Determine the [X, Y] coordinate at the center of the cell enclosing the given text.  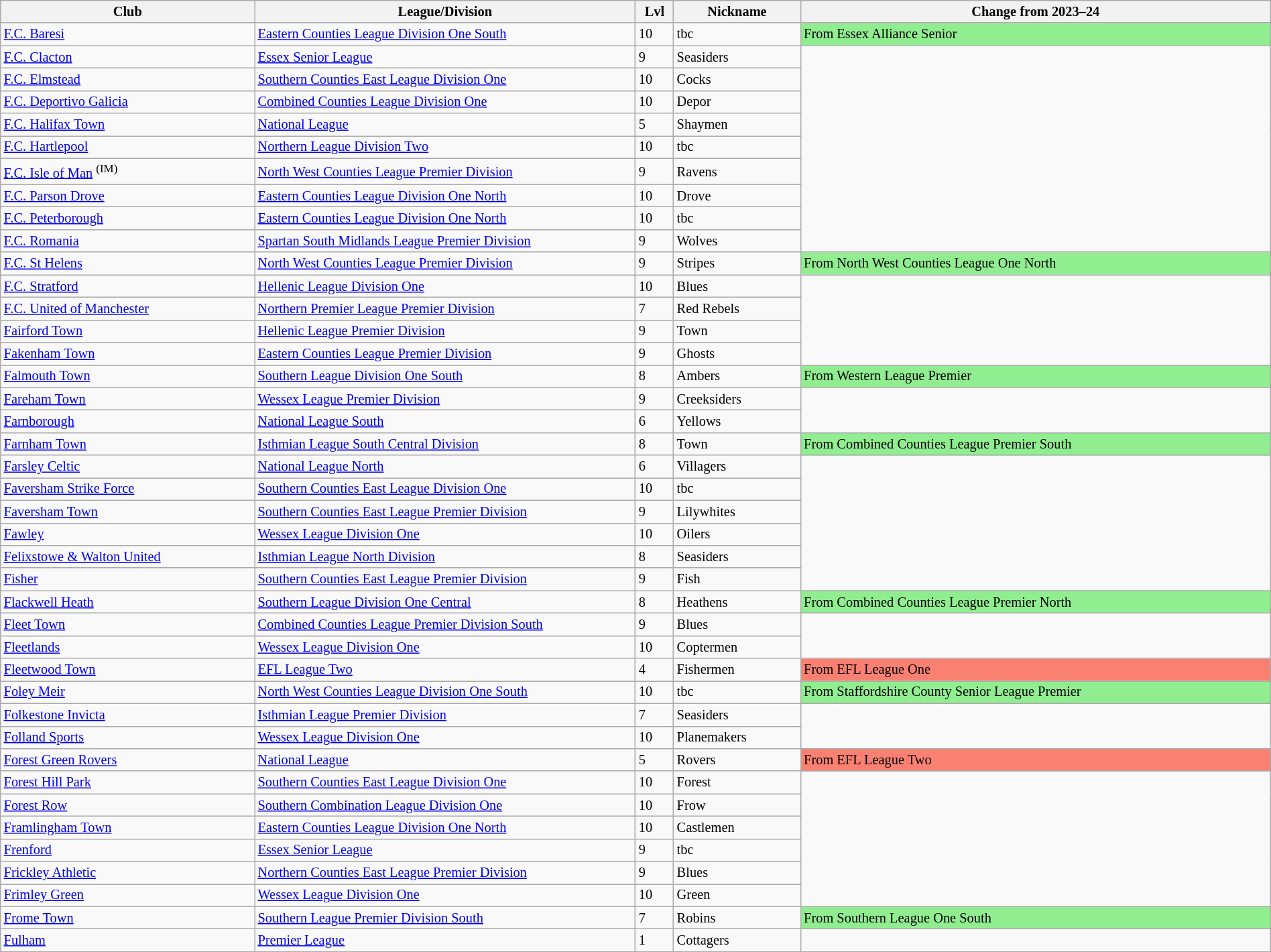
Foley Meir [127, 692]
F.C. Halifax Town [127, 125]
F.C. Elmstead [127, 79]
Folland Sports [127, 737]
Wessex League Premier Division [445, 399]
Robins [737, 918]
Fleet Town [127, 624]
Fakenham Town [127, 353]
Flackwell Heath [127, 602]
Ravens [737, 172]
From Staffordshire County Senior League Premier [1035, 692]
F.C. Romania [127, 241]
Fawley [127, 534]
Frome Town [127, 918]
Club [127, 11]
From Combined Counties League Premier South [1035, 444]
Southern League Division One South [445, 376]
Yellows [737, 421]
Isthmian League North Division [445, 556]
Oilers [737, 534]
Fisher [127, 579]
Fairford Town [127, 331]
F.C. Parson Drove [127, 196]
Stripes [737, 263]
EFL League Two [445, 670]
Frenford [127, 850]
Fish [737, 579]
F.C. Deportivo Galicia [127, 102]
F.C. Stratford [127, 286]
F.C. Isle of Man (IM) [127, 172]
Hellenic League Division One [445, 286]
Isthmian League South Central Division [445, 444]
Frimley Green [127, 895]
Southern Combination League Division One [445, 805]
Fleetlands [127, 647]
Fulham [127, 941]
Eastern Counties League Division One South [445, 34]
Fishermen [737, 670]
League/Division [445, 11]
Farsley Celtic [127, 467]
Falmouth Town [127, 376]
F.C. Peterborough [127, 219]
Forest Row [127, 805]
Southern League Premier Division South [445, 918]
From Essex Alliance Senior [1035, 34]
Northern Counties East League Premier Division [445, 873]
Lvl [654, 11]
Green [737, 895]
Nickname [737, 11]
Cottagers [737, 941]
Eastern Counties League Premier Division [445, 353]
Forest Green Rovers [127, 760]
From EFL League Two [1035, 760]
Wolves [737, 241]
National League South [445, 421]
4 [654, 670]
Castlemen [737, 827]
Drove [737, 196]
Faversham Strike Force [127, 489]
1 [654, 941]
Ambers [737, 376]
Red Rebels [737, 308]
Depor [737, 102]
Villagers [737, 467]
Forest [737, 782]
F.C. Hartlepool [127, 147]
Hellenic League Premier Division [445, 331]
Combined Counties League Premier Division South [445, 624]
From Western League Premier [1035, 376]
Faversham Town [127, 512]
Frickley Athletic [127, 873]
Premier League [445, 941]
From Combined Counties League Premier North [1035, 602]
Fareham Town [127, 399]
Shaymen [737, 125]
F.C. Baresi [127, 34]
National League North [445, 467]
From EFL League One [1035, 670]
Folkestone Invicta [127, 715]
Frow [737, 805]
F.C. United of Manchester [127, 308]
Northern Premier League Premier Division [445, 308]
Farnham Town [127, 444]
F.C. Clacton [127, 57]
Northern League Division Two [445, 147]
Framlingham Town [127, 827]
From North West Counties League One North [1035, 263]
Southern League Division One Central [445, 602]
Farnborough [127, 421]
Lilywhites [737, 512]
Creeksiders [737, 399]
Change from 2023–24 [1035, 11]
Combined Counties League Division One [445, 102]
Forest Hill Park [127, 782]
F.C. St Helens [127, 263]
From Southern League One South [1035, 918]
Coptermen [737, 647]
Felixstowe & Walton United [127, 556]
Cocks [737, 79]
Ghosts [737, 353]
Fleetwood Town [127, 670]
Planemakers [737, 737]
Heathens [737, 602]
North West Counties League Division One South [445, 692]
Isthmian League Premier Division [445, 715]
Rovers [737, 760]
Spartan South Midlands League Premier Division [445, 241]
